Determine the [x, y] coordinate at the center of the cell enclosing the given text.  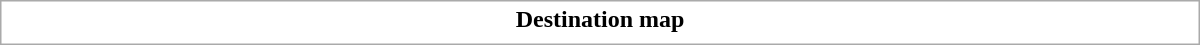
Destination map [600, 19]
